Scan for the cell matching the given text and deliver its (X, Y) coordinate at center. 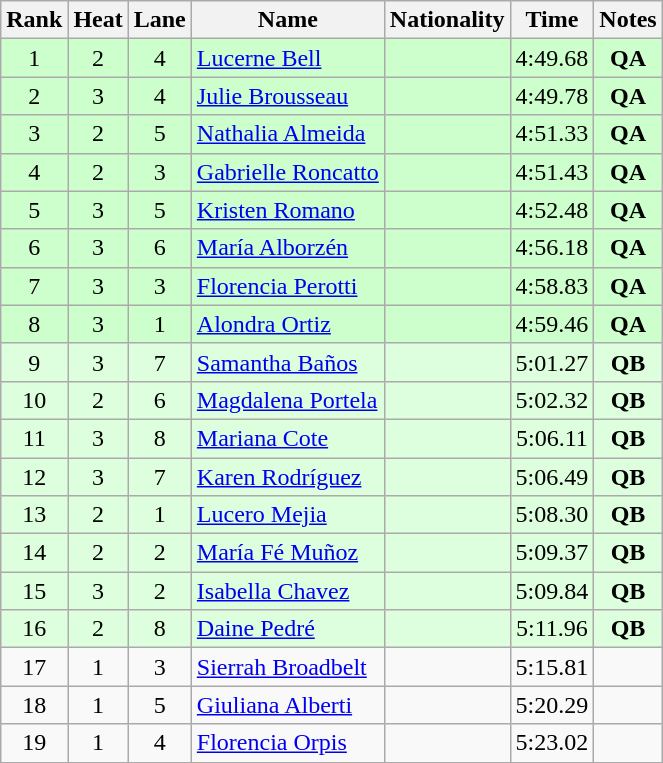
13 (34, 515)
15 (34, 591)
Name (288, 20)
Karen Rodríguez (288, 477)
10 (34, 400)
5:20.29 (552, 705)
5:15.81 (552, 667)
Alondra Ortiz (288, 324)
5:08.30 (552, 515)
Samantha Baños (288, 362)
4:58.83 (552, 286)
Magdalena Portela (288, 400)
19 (34, 743)
Florencia Perotti (288, 286)
4:52.48 (552, 210)
Nationality (447, 20)
4:59.46 (552, 324)
4:51.33 (552, 134)
Notes (628, 20)
5:01.27 (552, 362)
María Fé Muñoz (288, 553)
5:09.84 (552, 591)
Rank (34, 20)
Sierrah Broadbelt (288, 667)
Lucero Mejia (288, 515)
Mariana Cote (288, 438)
Kristen Romano (288, 210)
9 (34, 362)
12 (34, 477)
Isabella Chavez (288, 591)
Lucerne Bell (288, 58)
Heat (98, 20)
5:06.49 (552, 477)
4:49.78 (552, 96)
16 (34, 629)
Lane (160, 20)
5:06.11 (552, 438)
Gabrielle Roncatto (288, 172)
5:23.02 (552, 743)
5:02.32 (552, 400)
Daine Pedré (288, 629)
4:49.68 (552, 58)
17 (34, 667)
5:09.37 (552, 553)
11 (34, 438)
Florencia Orpis (288, 743)
14 (34, 553)
5:11.96 (552, 629)
18 (34, 705)
4:56.18 (552, 248)
Giuliana Alberti (288, 705)
María Alborzén (288, 248)
Julie Brousseau (288, 96)
Time (552, 20)
Nathalia Almeida (288, 134)
4:51.43 (552, 172)
